Output the (x, y) coordinate of the center of the cell containing the given text.  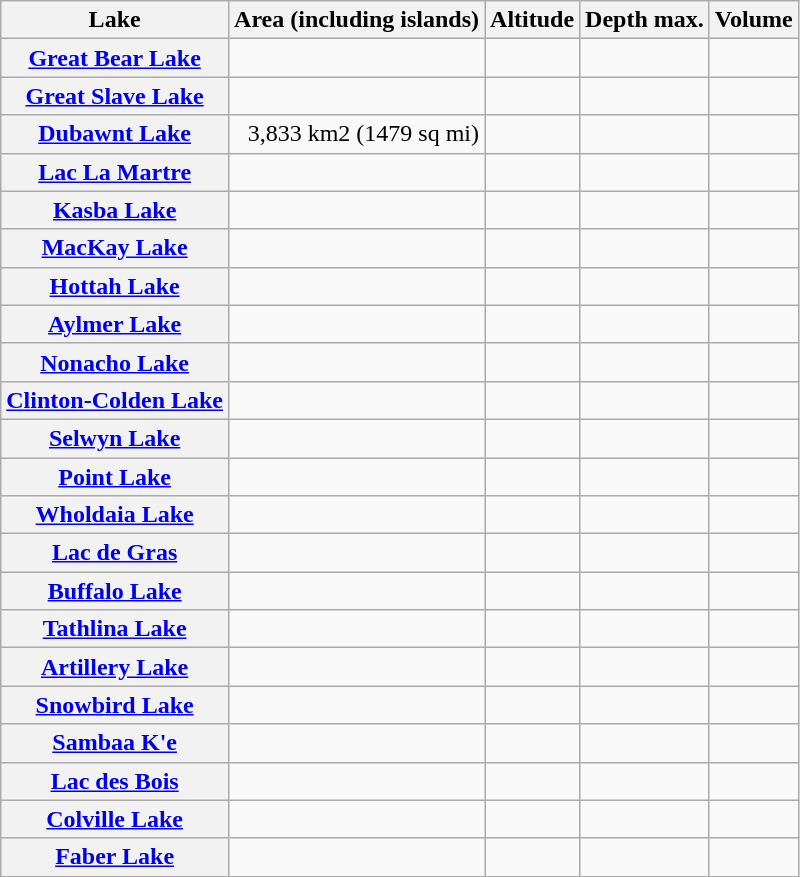
Dubawnt Lake (115, 134)
Area (including islands) (357, 20)
Artillery Lake (115, 667)
Snowbird Lake (115, 705)
Wholdaia Lake (115, 515)
Point Lake (115, 477)
Lake (115, 20)
MacKay Lake (115, 248)
Lac des Bois (115, 781)
Buffalo Lake (115, 591)
Kasba Lake (115, 210)
Sambaa K'e (115, 743)
Hottah Lake (115, 286)
Lac La Martre (115, 172)
Altitude (532, 20)
Aylmer Lake (115, 324)
Colville Lake (115, 819)
Lac de Gras (115, 553)
Faber Lake (115, 857)
Depth max. (645, 20)
Great Slave Lake (115, 96)
Nonacho Lake (115, 362)
Tathlina Lake (115, 629)
Selwyn Lake (115, 438)
Great Bear Lake (115, 58)
Clinton-Colden Lake (115, 400)
3,833 km2 (1479 sq mi) (357, 134)
Volume (754, 20)
